Provide the [x, y] coordinate of the cell's center where the given text is located.  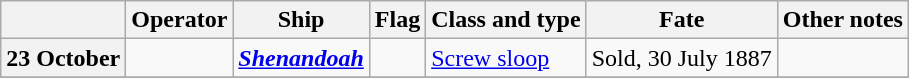
Operator [180, 20]
Fate [682, 20]
Other notes [842, 20]
Flag [397, 20]
Shenandoah [301, 58]
Sold, 30 July 1887 [682, 58]
Class and type [506, 20]
23 October [64, 58]
Ship [301, 20]
Screw sloop [506, 58]
